Capture the cell that displays the provided text and extract its (x, y) central coordinate. 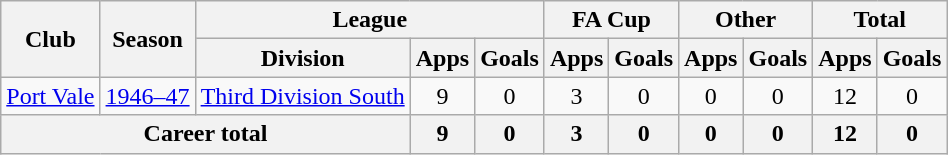
FA Cup (611, 20)
Season (148, 39)
Other (746, 20)
Division (302, 58)
Third Division South (302, 96)
Total (880, 20)
Club (50, 39)
Career total (206, 134)
League (370, 20)
Port Vale (50, 96)
1946–47 (148, 96)
